Extract the (X, Y) coordinate from the center of the cell holding the provided text.  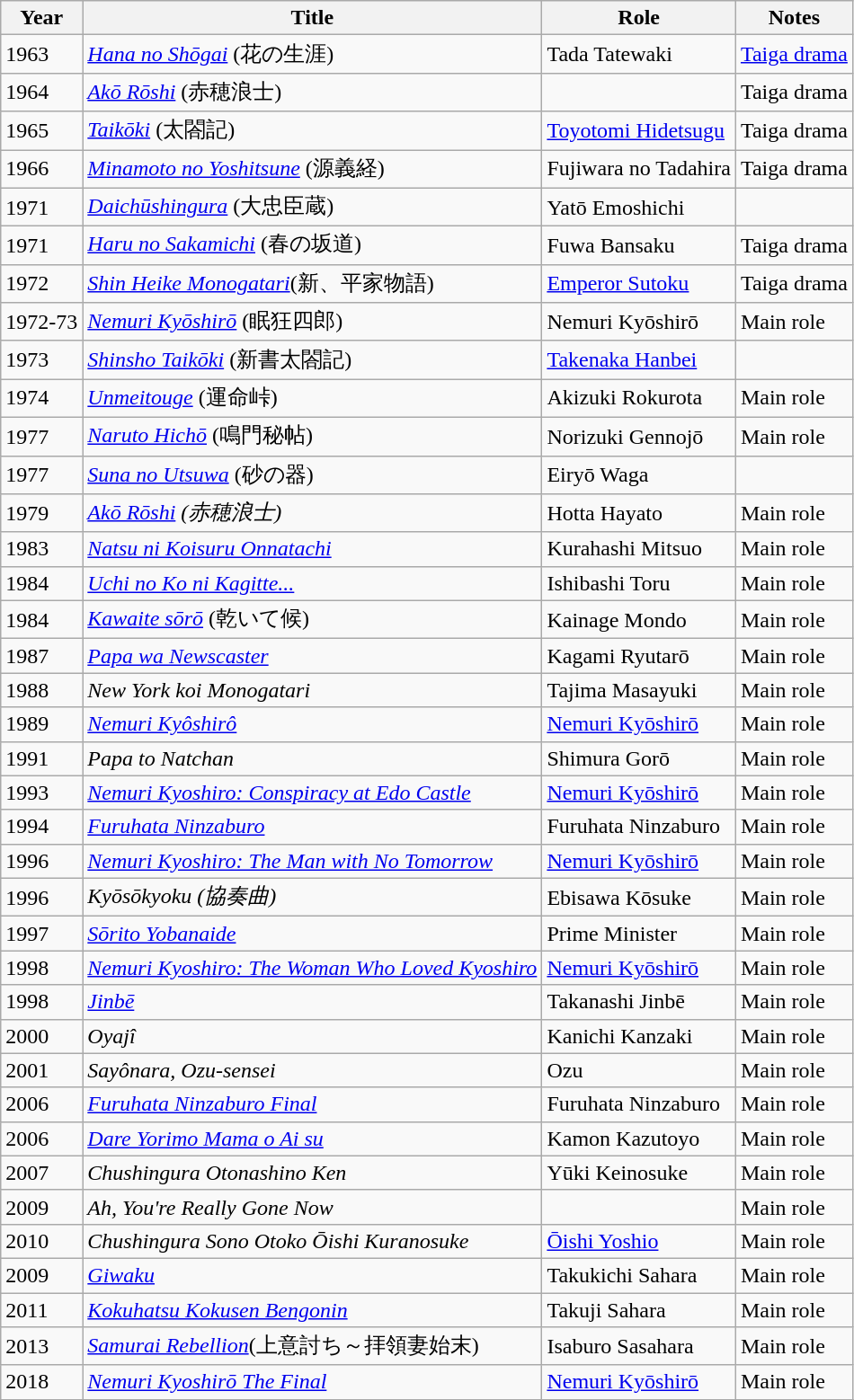
Takuji Sahara (639, 1309)
1964 (41, 92)
1972-73 (41, 322)
Ōishi Yoshio (639, 1241)
Dare Yorimo Mama o Ai su (313, 1139)
Sōrito Yobanaide (313, 934)
Shinsho Taikōki (新書太閤記) (313, 359)
Nemuri Kyōshirō (眠狂四郎) (313, 322)
2018 (41, 1382)
Kamon Kazutoyo (639, 1139)
Ebisawa Kōsuke (639, 897)
Norizuki Gennojō (639, 437)
1991 (41, 758)
2007 (41, 1173)
Unmeitouge (運命峠) (313, 399)
Eiryō Waga (639, 474)
Kurahashi Mitsuo (639, 549)
Shimura Gorō (639, 758)
Nemuri Kyoshirō The Final (313, 1382)
Yatō Emoshichi (639, 207)
Sayônara, Ozu-sensei (313, 1070)
Ozu (639, 1070)
1983 (41, 549)
Isaburo Sasahara (639, 1346)
Naruto Hichō (鳴門秘帖) (313, 437)
Title (313, 18)
2000 (41, 1036)
Samurai Rebellion(上意討ち～拝領妻始末) (313, 1346)
Akizuki Rokurota (639, 399)
Nemuri Kyoshiro: The Woman Who Loved Kyoshiro (313, 968)
1988 (41, 690)
Oyajî (313, 1036)
New York koi Monogatari (313, 690)
1972 (41, 284)
Takukichi Sahara (639, 1275)
Jinbē (313, 1002)
Giwaku (313, 1275)
1997 (41, 934)
1994 (41, 827)
Natsu ni Koisuru Onnatachi (313, 549)
2001 (41, 1070)
Kanichi Kanzaki (639, 1036)
Haru no Sakamichi (春の坂道) (313, 246)
Furuhata Ninzaburo Final (313, 1104)
Hotta Hayato (639, 514)
1974 (41, 399)
Kokuhatsu Kokusen Bengonin (313, 1309)
Papa wa Newscaster (313, 656)
Yūki Keinosuke (639, 1173)
Chushingura Sono Otoko Ōishi Kuranosuke (313, 1241)
Nemuri Kyôshirô (313, 724)
Chushingura Otonashino Ken (313, 1173)
Ah, You're Really Gone Now (313, 1207)
Notes (794, 18)
Prime Minister (639, 934)
Takenaka Hanbei (639, 359)
Uchi no Ko ni Kagitte... (313, 583)
1979 (41, 514)
1963 (41, 54)
1966 (41, 169)
Kyōsōkyoku (協奏曲) (313, 897)
Role (639, 18)
1993 (41, 793)
Fujiwara no Tadahira (639, 169)
Taikōki (太閤記) (313, 131)
1973 (41, 359)
Kagami Ryutarō (639, 656)
Minamoto no Yoshitsune (源義経) (313, 169)
Year (41, 18)
Nemuri Kyoshiro: The Man with No Tomorrow (313, 861)
Hana no Shōgai (花の生涯) (313, 54)
Takanashi Jinbē (639, 1002)
Fuwa Bansaku (639, 246)
Tada Tatewaki (639, 54)
1989 (41, 724)
2013 (41, 1346)
Toyotomi Hidetsugu (639, 131)
Daichūshingura (大忠臣蔵) (313, 207)
Suna no Utsuwa (砂の器) (313, 474)
2011 (41, 1309)
Kainage Mondo (639, 620)
Nemuri Kyoshiro: Conspiracy at Edo Castle (313, 793)
1987 (41, 656)
Ishibashi Toru (639, 583)
Emperor Sutoku (639, 284)
1965 (41, 131)
Kawaite sōrō (乾いて候) (313, 620)
Papa to Natchan (313, 758)
Tajima Masayuki (639, 690)
Shin Heike Monogatari(新、平家物語) (313, 284)
2010 (41, 1241)
